Capture the cell that displays the provided text and extract its (X, Y) central coordinate. 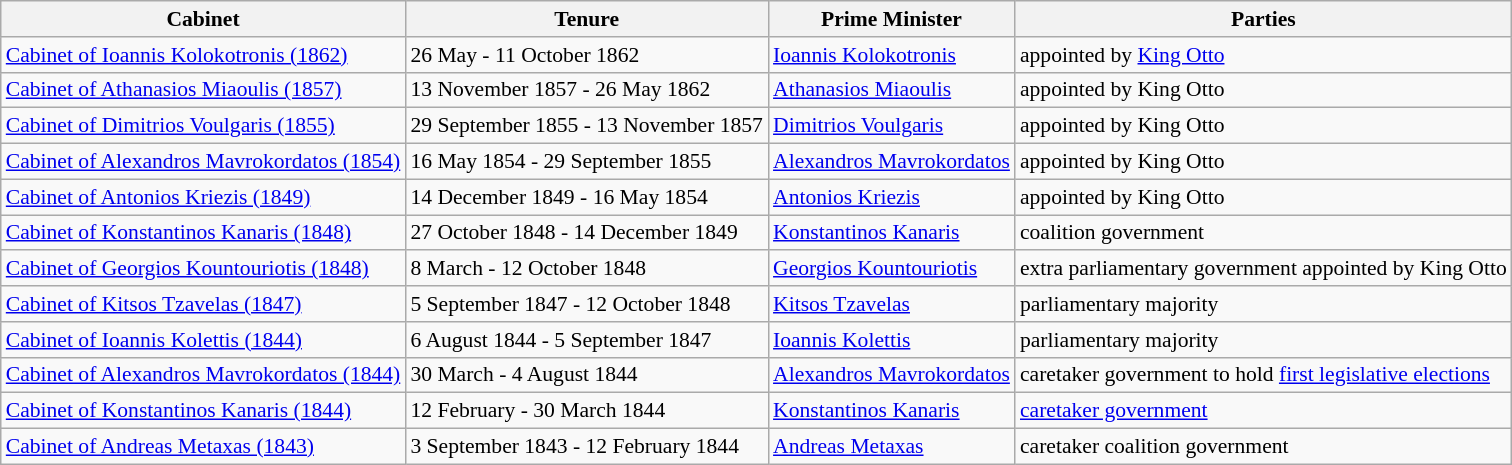
caretaker coalition government (1264, 447)
8 March - 12 October 1848 (586, 269)
Ioannis Kolokotronis (892, 55)
6 August 1844 - 5 September 1847 (586, 340)
caretaker government to hold first legislative elections (1264, 375)
14 December 1849 - 16 May 1854 (586, 197)
Cabinet of Antonios Kriezis (1849) (204, 197)
Ioannis Kolettis (892, 340)
26 May - 11 October 1862 (586, 55)
Tenure (586, 19)
Cabinet of Kitsos Tzavelas (1847) (204, 304)
Cabinet of Konstantinos Kanaris (1848) (204, 233)
16 May 1854 - 29 September 1855 (586, 162)
Cabinet (204, 19)
coalition government (1264, 233)
Athanasios Miaoulis (892, 90)
Cabinet of Andreas Metaxas (1843) (204, 447)
27 October 1848 - 14 December 1849 (586, 233)
3 September 1843 - 12 February 1844 (586, 447)
Cabinet of Alexandros Mavrokordatos (1854) (204, 162)
Kitsos Tzavelas (892, 304)
30 March - 4 August 1844 (586, 375)
Andreas Metaxas (892, 447)
caretaker government (1264, 411)
13 November 1857 - 26 May 1862 (586, 90)
29 September 1855 - 13 November 1857 (586, 126)
Dimitrios Voulgaris (892, 126)
Cabinet of Georgios Kountouriotis (1848) (204, 269)
extra parliamentary government appointed by King Otto (1264, 269)
Cabinet of Athanasios Miaoulis (1857) (204, 90)
Cabinet of Alexandros Mavrokordatos (1844) (204, 375)
12 February - 30 March 1844 (586, 411)
Georgios Kountouriotis (892, 269)
Antonios Kriezis (892, 197)
Parties (1264, 19)
Cabinet of Ioannis Kolokotronis (1862) (204, 55)
Prime Minister (892, 19)
5 September 1847 - 12 October 1848 (586, 304)
Cabinet of Konstantinos Kanaris (1844) (204, 411)
Cabinet of Ioannis Kolettis (1844) (204, 340)
Cabinet of Dimitrios Voulgaris (1855) (204, 126)
